Capture the cell that displays the provided text and extract its (x, y) central coordinate. 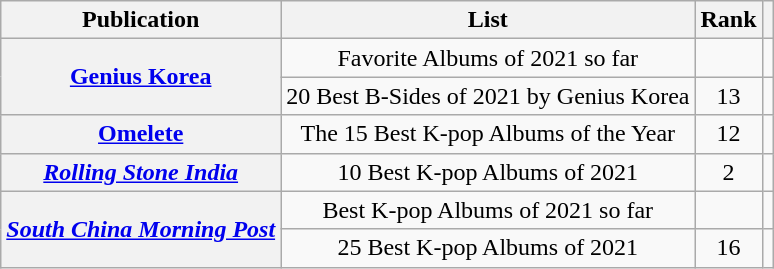
10 Best K-pop Albums of 2021 (488, 172)
Rolling Stone India (141, 172)
The 15 Best K-pop Albums of the Year (488, 134)
16 (728, 248)
13 (728, 96)
Best K-pop Albums of 2021 so far (488, 210)
Favorite Albums of 2021 so far (488, 58)
Genius Korea (141, 77)
List (488, 20)
Rank (728, 20)
South China Morning Post (141, 229)
20 Best B-Sides of 2021 by Genius Korea (488, 96)
2 (728, 172)
25 Best K-pop Albums of 2021 (488, 248)
12 (728, 134)
Publication (141, 20)
Omelete (141, 134)
